Return the [x, y] coordinate for the center point of the cell that contains the specified text.  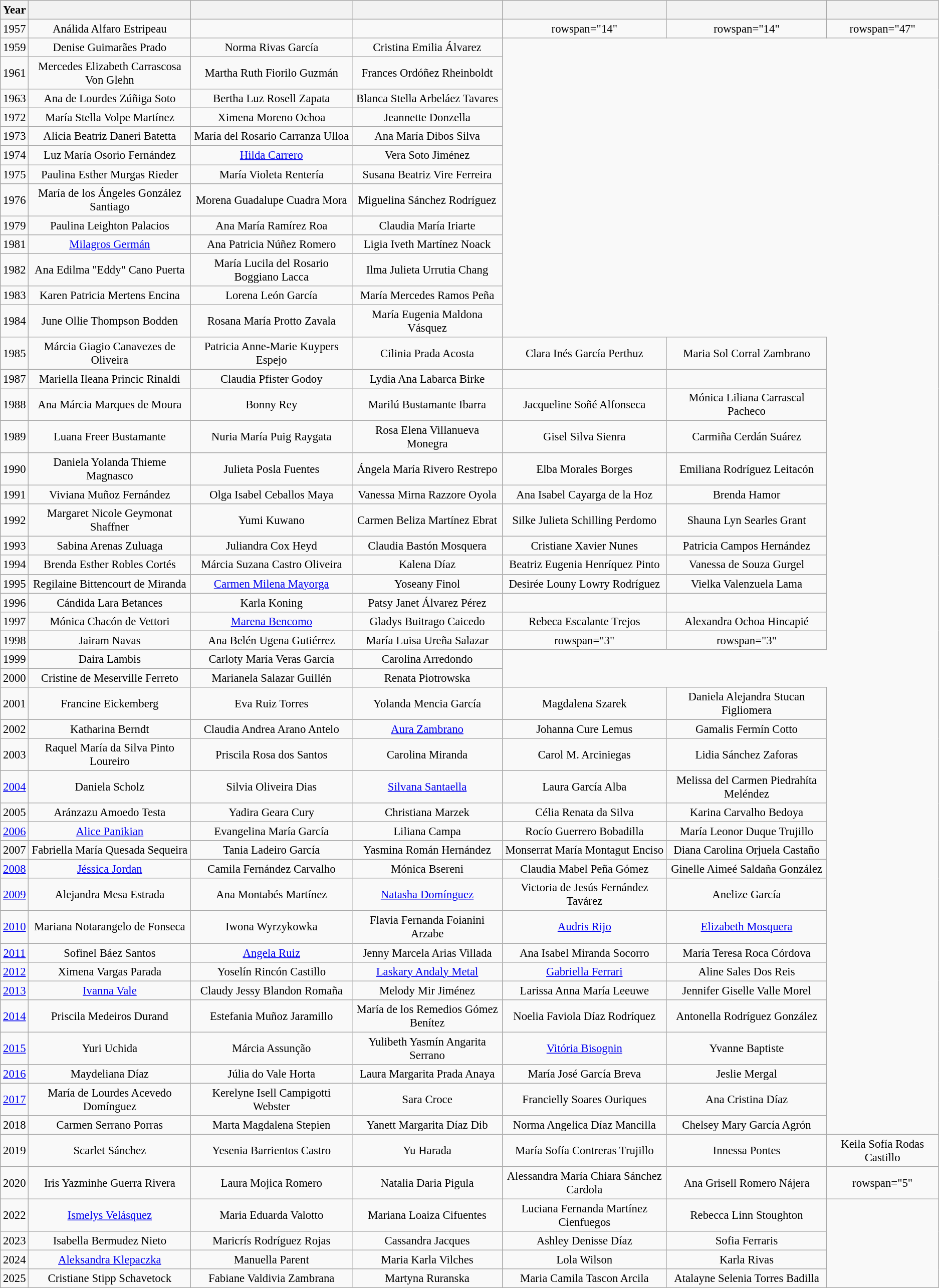
Sofinel Báez Santos [110, 953]
1988 [15, 405]
Jennifer Giselle Valle Morel [747, 990]
Yoselín Rincón Castillo [272, 971]
Rocío Guerrero Bobadilla [584, 832]
Rebecca Linn Stoughton [747, 1215]
Lorena León García [272, 296]
Laura Margarita Prada Anaya [427, 1074]
1982 [15, 270]
Eva Ruiz Torres [272, 703]
Rebeca Escalante Trejos [584, 621]
Patricia Campos Hernández [747, 546]
Isabella Bermudez Nieto [110, 1241]
1975 [15, 174]
Desirée Louny Lowry Rodríguez [584, 584]
Maria Eduarda Valotto [272, 1215]
Alejandra Mesa Estrada [110, 895]
1974 [15, 155]
Francielly Soares Ouriques [584, 1099]
Melissa del Carmen Piedrahíta Meléndez [747, 788]
Fabriella María Quesada Sequeira [110, 850]
Daniela Yolanda Thieme Magnasco [110, 469]
Margaret Nicole Geymonat Shaffner [110, 520]
María Eugenia Maldona Vásquez [427, 321]
Ana Grisell Romero Nájera [747, 1183]
Ashley Denisse Díaz [584, 1241]
Nuria María Puig Raygata [272, 437]
Cristiane Stipp Schavetock [110, 1278]
Claudy Jessy Blandon Romaña [272, 990]
Yulibeth Yasmín Angarita Serrano [427, 1048]
Norma Rivas García [272, 48]
rowspan="47" [883, 29]
Denise Guimarães Prado [110, 48]
Katharina Berndt [110, 729]
Renata Piotrowska [427, 678]
Yesenia Barrientos Castro [272, 1150]
Márcia Giagio Canavezes de Oliveira [110, 354]
Gladys Buitrago Caicedo [427, 621]
Maria Karla Vilches [427, 1260]
Maria Sol Corral Zambrano [747, 354]
1963 [15, 99]
Priscila Rosa dos Santos [272, 754]
Mónica Bsereni [427, 869]
Claudia Andrea Arano Antelo [272, 729]
Karen Patricia Mertens Encina [110, 296]
Alexandra Ochoa Hincapié [747, 621]
Sabina Arenas Zuluaga [110, 546]
Jenny Marcela Arias Villada [427, 953]
Francine Eickemberg [110, 703]
2011 [15, 953]
Viviana Muñoz Fernández [110, 495]
María Mercedes Ramos Peña [427, 296]
2017 [15, 1099]
Melody Mir Jiménez [427, 990]
Yolanda Mencia García [427, 703]
María Violeta Rentería [272, 174]
María Lucila del Rosario Boggiano Lacca [272, 270]
Juliandra Cox Heyd [272, 546]
Yanett Margarita Díaz Dib [427, 1125]
2015 [15, 1048]
Natalia Daria Pigula [427, 1183]
María de Lourdes Acevedo Domínguez [110, 1099]
2023 [15, 1241]
Noelia Faviola Díaz Rodríquez [584, 1016]
Cilinia Prada Acosta [427, 354]
2018 [15, 1125]
Jeslie Mergal [747, 1074]
Liliana Campa [427, 832]
Angela Ruiz [272, 953]
Ana Isabel Cayarga de la Hoz [584, 495]
Ana Patricia Núñez Romero [272, 244]
Carolina Miranda [427, 754]
Daniela Alejandra Stucan Figliomera [747, 703]
Karla Rivas [747, 1260]
Claudia Mabel Peña Gómez [584, 869]
Yumi Kuwano [272, 520]
Ismelys Velásquez [110, 1215]
Antonella Rodríguez González [747, 1016]
Claudia María Iriarte [427, 225]
Carmen Beliza Martínez Ebrat [427, 520]
2010 [15, 927]
Aleksandra Klepaczka [110, 1260]
Carloty María Veras García [272, 659]
Diana Carolina Orjuela Castaño [747, 850]
2022 [15, 1215]
Brenda Esther Robles Cortés [110, 565]
Rosana María Protto Zavala [272, 321]
2014 [15, 1016]
Martha Ruth Fiorilo Guzmán [272, 73]
Vielka Valenzuela Lama [747, 584]
1987 [15, 379]
Gisel Silva Sienra [584, 437]
Norma Angelica Díaz Mancilla [584, 1125]
Maricrís Rodríguez Rojas [272, 1241]
Mónica Chacón de Vettori [110, 621]
Patricia Anne-Marie Kuypers Espejo [272, 354]
Audris Rijo [584, 927]
Claudia Pfister Godoy [272, 379]
Chelsey Mary García Agrón [747, 1125]
June Ollie Thompson Bodden [110, 321]
2002 [15, 729]
1990 [15, 469]
Iwona Wyrzykowka [272, 927]
Raquel María da Silva Pinto Loureiro [110, 754]
Silvia Oliveira Dias [272, 788]
Clara Inés García Perthuz [584, 354]
Maria Camila Tascon Arcila [584, 1278]
1957 [15, 29]
María Luisa Ureña Salazar [427, 640]
Vitória Bisognin [584, 1048]
Luz María Osorio Fernández [110, 155]
Yasmina Román Hernández [427, 850]
1979 [15, 225]
Susana Beatriz Vire Ferreira [427, 174]
Marena Bencomo [272, 621]
Ana Isabel Miranda Socorro [584, 953]
Emiliana Rodríguez Leitacón [747, 469]
1993 [15, 546]
Mariana Loaiza Cifuentes [427, 1215]
Alessandra María Chiara Sánchez Cardola [584, 1183]
Yuri Uchida [110, 1048]
Marta Magdalena Stepien [272, 1125]
Mercedes Elizabeth Carrascosa Von Glehn [110, 73]
Christiana Marzek [427, 813]
2013 [15, 990]
Estefania Muñoz Jaramillo [272, 1016]
1972 [15, 118]
1985 [15, 354]
Elba Morales Borges [584, 469]
Evangelina María García [272, 832]
Priscila Medeiros Durand [110, 1016]
Cristine de Meserville Ferreto [110, 678]
Ginelle Aimeé Saldaña González [747, 869]
Aura Zambrano [427, 729]
Vanessa de Souza Gurgel [747, 565]
Gamalis Fermín Cotto [747, 729]
Alicia Beatriz Daneri Batetta [110, 137]
1959 [15, 48]
Beatriz Eugenia Henríquez Pinto [584, 565]
Julieta Posla Fuentes [272, 469]
Ligia Iveth Martínez Noack [427, 244]
Ana Márcia Marques de Moura [110, 405]
Marilú Bustamante Ibarra [427, 405]
María de los Ángeles González Santiago [110, 199]
Cristina Emilia Álvarez [427, 48]
Laura García Alba [584, 788]
Lydia Ana Labarca Birke [427, 379]
Análida Alfaro Estripeau [110, 29]
1998 [15, 640]
María Sofía Contreras Trujillo [584, 1150]
Laskary Andaly Metal [427, 971]
Ximena Vargas Parada [110, 971]
Johanna Cure Lemus [584, 729]
Kerelyne Isell Campigotti Webster [272, 1099]
Carol M. Arciniegas [584, 754]
Brenda Hamor [747, 495]
Jairam Navas [110, 640]
Célia Renata da Silva [584, 813]
2007 [15, 850]
rowspan="5" [883, 1183]
Alice Panikian [110, 832]
1995 [15, 584]
2020 [15, 1183]
Ana Montabés Martínez [272, 895]
1994 [15, 565]
María de los Remedios Gómez Benítez [427, 1016]
Mariella Ileana Princic Rinaldi [110, 379]
Maydeliana Díaz [110, 1074]
Anelize García [747, 895]
Ana María Ramírez Roa [272, 225]
Manuella Parent [272, 1260]
María del Rosario Carranza Ulloa [272, 137]
Year [15, 10]
Bertha Luz Rosell Zapata [272, 99]
Ana Belén Ugena Gutiérrez [272, 640]
Laura Mojica Romero [272, 1183]
Blanca Stella Arbeláez Tavares [427, 99]
2003 [15, 754]
Sofia Ferraris [747, 1241]
Lidia Sánchez Zaforas [747, 754]
Gabriella Ferrari [584, 971]
Luana Freer Bustamante [110, 437]
Olga Isabel Ceballos Maya [272, 495]
Tania Ladeiro García [272, 850]
María Leonor Duque Trujillo [747, 832]
María Teresa Roca Córdova [747, 953]
Larissa Anna María Leeuwe [584, 990]
Regilaine Bittencourt de Miranda [110, 584]
1981 [15, 244]
Fabiane Valdivia Zambrana [272, 1278]
Rosa Elena Villanueva Monegra [427, 437]
Flavia Fernanda Foianini Arzabe [427, 927]
Jéssica Jordan [110, 869]
Luciana Fernanda Martínez Cienfuegos [584, 1215]
Yoseany Finol [427, 584]
Aline Sales Dos Reis [747, 971]
Ana Edilma "Eddy" Cano Puerta [110, 270]
Shauna Lyn Searles Grant [747, 520]
Lola Wilson [584, 1260]
Natasha Domínguez [427, 895]
Márcia Suzana Castro Oliveira [272, 565]
Carmiña Cerdán Suárez [747, 437]
Mónica Liliana Carrascal Pacheco [747, 405]
Ilma Julieta Urrutia Chang [427, 270]
Karina Carvalho Bedoya [747, 813]
Paulina Leighton Palacios [110, 225]
Martyna Ruranska [427, 1278]
Aránzazu Amoedo Testa [110, 813]
1961 [15, 73]
Cristiane Xavier Nunes [584, 546]
Atalayne Selenia Torres Badilla [747, 1278]
Monserrat María Montagut Enciso [584, 850]
Iris Yazminhe Guerra Rivera [110, 1183]
Sara Croce [427, 1099]
Cassandra Jacques [427, 1241]
2024 [15, 1260]
1996 [15, 603]
Ángela María Rivero Restrepo [427, 469]
Elizabeth Mosquera [747, 927]
María Stella Volpe Martínez [110, 118]
Carmen Milena Mayorga [272, 584]
Jacqueline Soñé Alfonseca [584, 405]
Jeannette Donzella [427, 118]
Karla Koning [272, 603]
Yu Harada [427, 1150]
Magdalena Szarek [584, 703]
Morena Guadalupe Cuadra Mora [272, 199]
Victoria de Jesús Fernández Tavárez [584, 895]
Ivanna Vale [110, 990]
1973 [15, 137]
1999 [15, 659]
Marianela Salazar Guillén [272, 678]
Cándida Lara Betances [110, 603]
Ana Cristina Díaz [747, 1099]
Mariana Notarangelo de Fonseca [110, 927]
Ximena Moreno Ochoa [272, 118]
1989 [15, 437]
2001 [15, 703]
Camila Fernández Carvalho [272, 869]
1984 [15, 321]
2004 [15, 788]
Carolina Arredondo [427, 659]
Miguelina Sánchez Rodríguez [427, 199]
Yvanne Baptiste [747, 1048]
Daniela Scholz [110, 788]
Silvana Santaella [427, 788]
Kalena Díaz [427, 565]
Ana María Dibos Silva [427, 137]
Innessa Pontes [747, 1150]
2000 [15, 678]
Hilda Carrero [272, 155]
Milagros Germán [110, 244]
1997 [15, 621]
1992 [15, 520]
2006 [15, 832]
Vera Soto Jiménez [427, 155]
Márcia Assunção [272, 1048]
Frances Ordóñez Rheinboldt [427, 73]
Silke Julieta Schilling Perdomo [584, 520]
Ana de Lourdes Zúñiga Soto [110, 99]
2025 [15, 1278]
2019 [15, 1150]
2016 [15, 1074]
2009 [15, 895]
Scarlet Sánchez [110, 1150]
Claudia Bastón Mosquera [427, 546]
Keila Sofía Rodas Castillo [883, 1150]
2005 [15, 813]
Vanessa Mirna Razzore Oyola [427, 495]
Daira Lambis [110, 659]
Júlia do Vale Horta [272, 1074]
Yadira Geara Cury [272, 813]
Bonny Rey [272, 405]
2012 [15, 971]
Carmen Serrano Porras [110, 1125]
Patsy Janet Álvarez Pérez [427, 603]
Paulina Esther Murgas Rieder [110, 174]
María José García Breva [584, 1074]
1976 [15, 199]
2008 [15, 869]
1983 [15, 296]
1991 [15, 495]
